Pinpoint the cell where the given text exists, returning its (X, Y) midpoint coordinate. 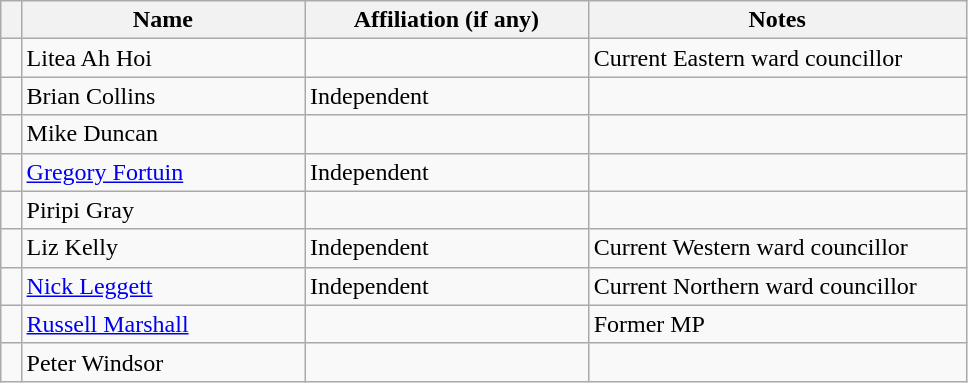
Affiliation (if any) (447, 20)
Current Northern ward councillor (777, 286)
Russell Marshall (163, 324)
Gregory Fortuin (163, 172)
Former MP (777, 324)
Current Eastern ward councillor (777, 58)
Litea Ah Hoi (163, 58)
Peter Windsor (163, 362)
Mike Duncan (163, 134)
Name (163, 20)
Nick Leggett (163, 286)
Liz Kelly (163, 248)
Brian Collins (163, 96)
Current Western ward councillor (777, 248)
Piripi Gray (163, 210)
Notes (777, 20)
